Pinpoint the cell where the given text exists, returning its [X, Y] midpoint coordinate. 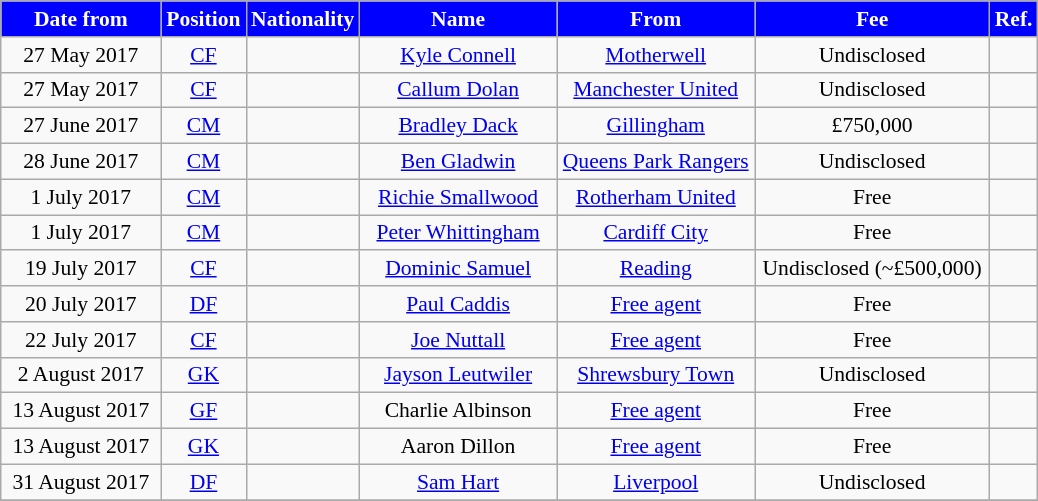
Fee [872, 19]
Gillingham [656, 126]
Dominic Samuel [458, 269]
22 July 2017 [81, 340]
Aaron Dillon [458, 447]
Liverpool [656, 482]
20 July 2017 [81, 304]
Ben Gladwin [458, 162]
27 June 2017 [81, 126]
28 June 2017 [81, 162]
Reading [656, 269]
Motherwell [656, 55]
Richie Smallwood [458, 197]
Ref. [1014, 19]
£750,000 [872, 126]
Callum Dolan [458, 90]
Queens Park Rangers [656, 162]
Jayson Leutwiler [458, 375]
Position [204, 19]
Name [458, 19]
Charlie Albinson [458, 411]
Manchester United [656, 90]
2 August 2017 [81, 375]
From [656, 19]
19 July 2017 [81, 269]
Nationality [302, 19]
Shrewsbury Town [656, 375]
Paul Caddis [458, 304]
Peter Whittingham [458, 233]
Joe Nuttall [458, 340]
Undisclosed (~£500,000) [872, 269]
Sam Hart [458, 482]
Bradley Dack [458, 126]
Date from [81, 19]
31 August 2017 [81, 482]
GF [204, 411]
Kyle Connell [458, 55]
Rotherham United [656, 197]
Cardiff City [656, 233]
